From the cell containing the given text, extract its center point as [X, Y] coordinate. 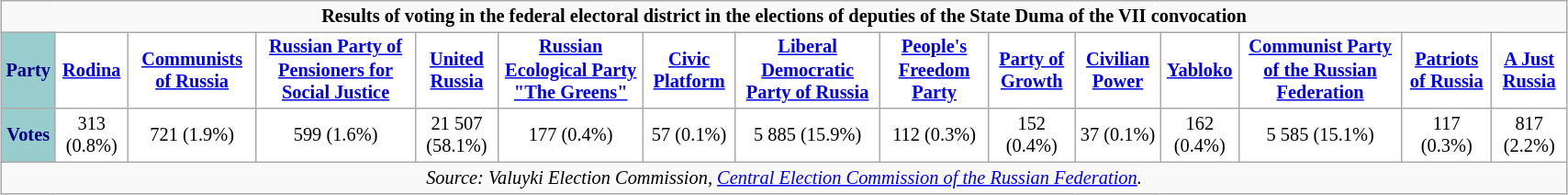
Party of Growth [1032, 70]
Russian Party of Pensioners for Social Justice [336, 70]
721 (1.9%) [193, 136]
Rodina [92, 70]
112 (0.3%) [935, 136]
152 (0.4%) [1032, 136]
57 (0.1%) [689, 136]
United Russia [456, 70]
117 (0.3%) [1447, 136]
A Just Russia [1529, 70]
37 (0.1%) [1118, 136]
313 (0.8%) [92, 136]
5 885 (15.9%) [808, 136]
162 (0.4%) [1200, 136]
Party [28, 70]
Votes [28, 136]
Liberal Democratic Party of Russia [808, 70]
Yabloko [1200, 70]
Civic Platform [689, 70]
Communist Party of the Russian Federation [1320, 70]
Source: Valuyki Election Commission, Central Election Commission of the Russian Federation. [784, 178]
21 507 (58.1%) [456, 136]
Russian Ecological Party "The Greens" [570, 70]
177 (0.4%) [570, 136]
People's Freedom Party [935, 70]
Results of voting in the federal electoral district in the elections of deputies of the State Duma of the VII convocation [784, 17]
Civilian Power [1118, 70]
Patriots of Russia [1447, 70]
817 (2.2%) [1529, 136]
5 585 (15.1%) [1320, 136]
599 (1.6%) [336, 136]
Communists of Russia [193, 70]
